Locate the cell with the specified text and output its [x, y] center coordinate. 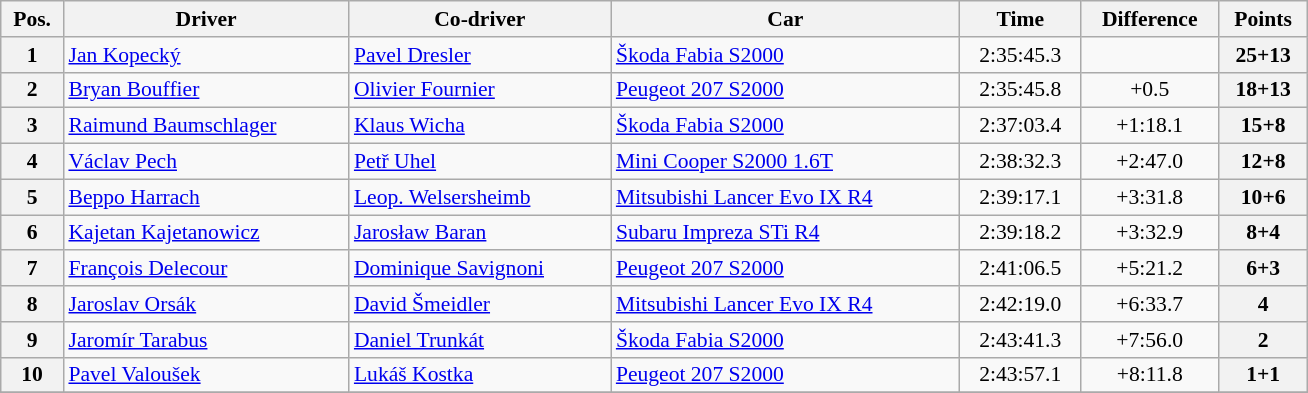
Driver [206, 19]
+0.5 [1150, 90]
18+13 [1264, 90]
2:41:06.5 [1020, 269]
David Šmeidler [480, 304]
2:39:18.2 [1020, 233]
Raimund Baumschlager [206, 126]
Points [1264, 19]
+3:31.8 [1150, 197]
2:43:41.3 [1020, 340]
6+3 [1264, 269]
2:43:57.1 [1020, 375]
Petř Uhel [480, 162]
Jaromír Tarabus [206, 340]
1+1 [1264, 375]
Leop. Welsersheimb [480, 197]
Jan Kopecký [206, 55]
2:38:32.3 [1020, 162]
Daniel Trunkát [480, 340]
Bryan Bouffier [206, 90]
Mini Cooper S2000 1.6T [786, 162]
Jarosław Baran [480, 233]
25+13 [1264, 55]
8+4 [1264, 233]
Pavel Valoušek [206, 375]
Pos. [32, 19]
6 [32, 233]
+3:32.9 [1150, 233]
10+6 [1264, 197]
+5:21.2 [1150, 269]
10 [32, 375]
Václav Pech [206, 162]
Kajetan Kajetanowicz [206, 233]
15+8 [1264, 126]
3 [32, 126]
+1:18.1 [1150, 126]
Difference [1150, 19]
Car [786, 19]
2:39:17.1 [1020, 197]
+8:11.8 [1150, 375]
9 [32, 340]
2:42:19.0 [1020, 304]
Time [1020, 19]
8 [32, 304]
Co-driver [480, 19]
Jaroslav Orsák [206, 304]
Beppo Harrach [206, 197]
2:35:45.3 [1020, 55]
+2:47.0 [1150, 162]
François Delecour [206, 269]
Olivier Fournier [480, 90]
Dominique Savignoni [480, 269]
Lukáš Kostka [480, 375]
Subaru Impreza STi R4 [786, 233]
1 [32, 55]
5 [32, 197]
+7:56.0 [1150, 340]
Klaus Wicha [480, 126]
7 [32, 269]
2:35:45.8 [1020, 90]
Pavel Dresler [480, 55]
12+8 [1264, 162]
+6:33.7 [1150, 304]
2:37:03.4 [1020, 126]
